Pinpoint the cell where the given text exists, returning its (X, Y) midpoint coordinate. 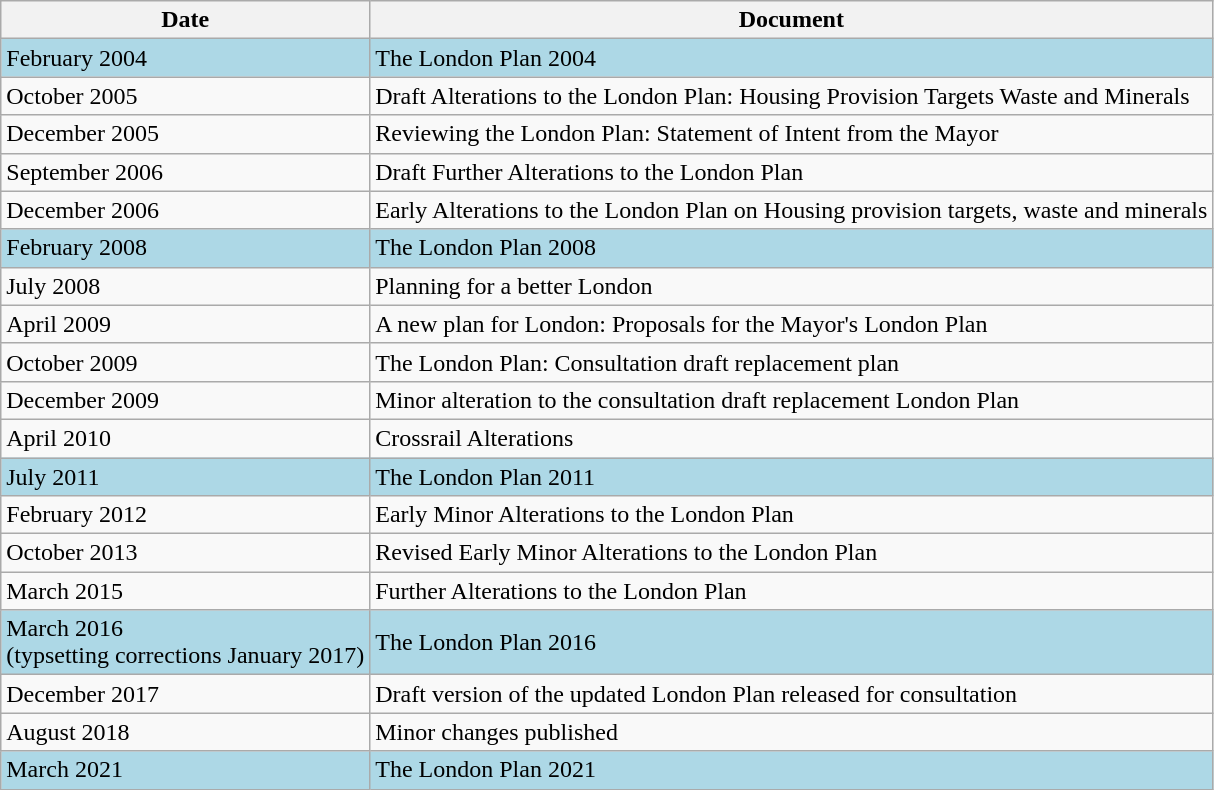
Early Alterations to the London Plan on Housing provision targets, waste and minerals (792, 210)
March 2015 (186, 591)
Reviewing the London Plan: Statement of Intent from the Mayor (792, 134)
December 2006 (186, 210)
March 2016(typsetting corrections January 2017) (186, 642)
April 2010 (186, 438)
Minor alteration to the consultation draft replacement London Plan (792, 400)
October 2009 (186, 362)
Document (792, 20)
Draft version of the updated London Plan released for consultation (792, 694)
October 2005 (186, 96)
August 2018 (186, 732)
December 2017 (186, 694)
April 2009 (186, 324)
The London Plan 2011 (792, 477)
March 2021 (186, 770)
February 2004 (186, 58)
Planning for a better London (792, 286)
February 2008 (186, 248)
July 2008 (186, 286)
Crossrail Alterations (792, 438)
The London Plan: Consultation draft replacement plan (792, 362)
Early Minor Alterations to the London Plan (792, 515)
The London Plan 2016 (792, 642)
Revised Early Minor Alterations to the London Plan (792, 553)
A new plan for London: Proposals for the Mayor's London Plan (792, 324)
July 2011 (186, 477)
The London Plan 2021 (792, 770)
The London Plan 2008 (792, 248)
December 2009 (186, 400)
Date (186, 20)
Draft Further Alterations to the London Plan (792, 172)
September 2006 (186, 172)
February 2012 (186, 515)
Further Alterations to the London Plan (792, 591)
Draft Alterations to the London Plan: Housing Provision Targets Waste and Minerals (792, 96)
December 2005 (186, 134)
Minor changes published (792, 732)
The London Plan 2004 (792, 58)
October 2013 (186, 553)
